Pinpoint the cell where the given text exists, returning its [x, y] midpoint coordinate. 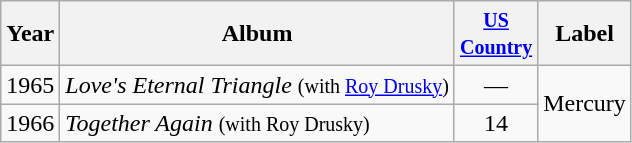
Mercury [585, 104]
1966 [30, 123]
Album [258, 34]
Together Again (with Roy Drusky) [258, 123]
1965 [30, 85]
14 [496, 123]
Love's Eternal Triangle (with Roy Drusky) [258, 85]
Year [30, 34]
Label [585, 34]
USCountry [496, 34]
— [496, 85]
